Identify which cell holds the provided text, then report its [x, y] central coordinate. 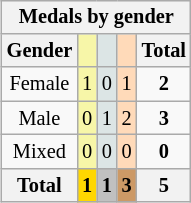
Medals by gender [96, 17]
5 [164, 185]
Male [40, 118]
Mixed [40, 152]
Gender [40, 51]
Female [40, 84]
